Detect which cell encompasses the target text, then output its [X, Y] center coordinate. 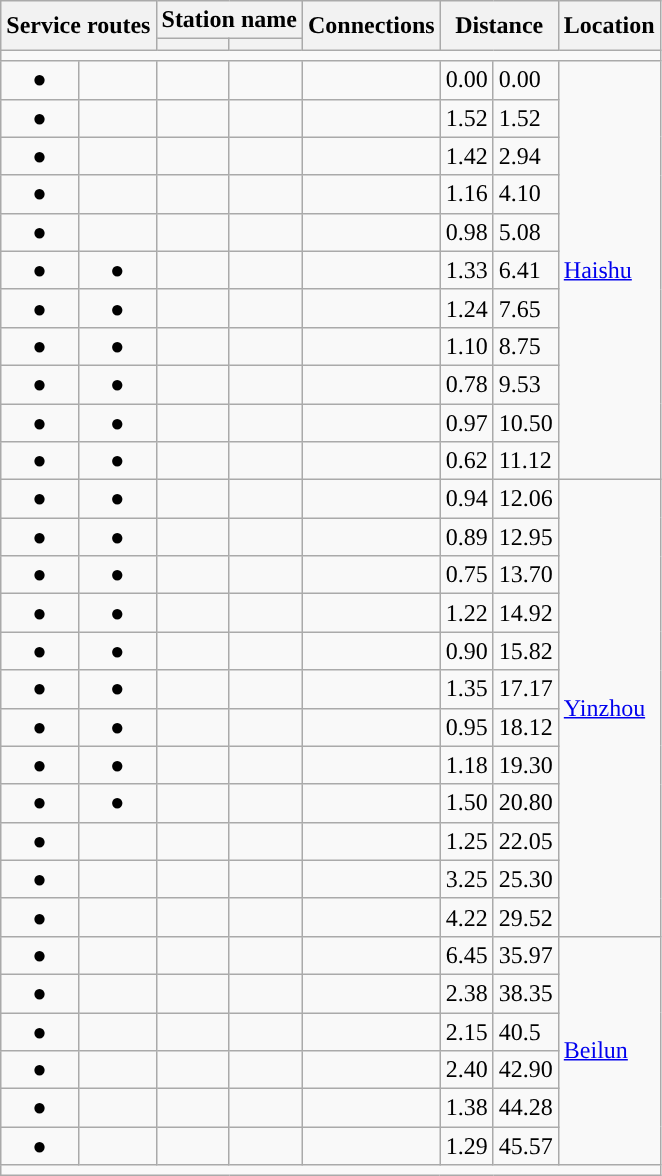
1.50 [466, 803]
14.92 [526, 613]
Haishu [609, 270]
2.38 [466, 993]
1.10 [466, 346]
1.25 [466, 841]
1.33 [466, 270]
42.90 [526, 1070]
5.08 [526, 232]
20.80 [526, 803]
4.10 [526, 194]
25.30 [526, 879]
Station name [229, 20]
6.45 [466, 955]
15.82 [526, 651]
1.24 [466, 308]
1.38 [466, 1108]
11.12 [526, 461]
0.75 [466, 575]
7.65 [526, 308]
40.5 [526, 1031]
29.52 [526, 917]
12.06 [526, 499]
2.15 [466, 1031]
1.35 [466, 689]
3.25 [466, 879]
0.98 [466, 232]
0.90 [466, 651]
0.97 [466, 423]
0.78 [466, 384]
Distance [499, 26]
38.35 [526, 993]
2.40 [466, 1070]
1.42 [466, 156]
0.95 [466, 727]
2.94 [526, 156]
35.97 [526, 955]
Service routes [78, 26]
17.17 [526, 689]
18.12 [526, 727]
Beilun [609, 1050]
0.62 [466, 461]
4.22 [466, 917]
0.94 [466, 499]
Yinzhou [609, 708]
1.29 [466, 1146]
45.57 [526, 1146]
Location [609, 26]
12.95 [526, 537]
10.50 [526, 423]
8.75 [526, 346]
22.05 [526, 841]
1.18 [466, 765]
9.53 [526, 384]
Connections [371, 26]
19.30 [526, 765]
6.41 [526, 270]
0.89 [466, 537]
1.22 [466, 613]
13.70 [526, 575]
44.28 [526, 1108]
1.16 [466, 194]
